Search for the cell housing the specified text and yield its (x, y) center coordinate. 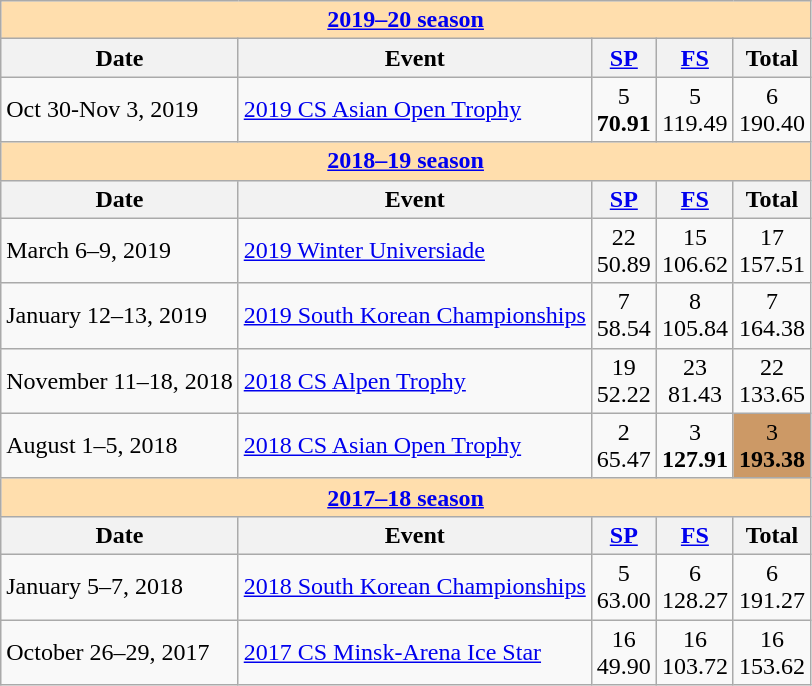
2018 CS Alpen Trophy (414, 380)
Oct 30-Nov 3, 2019 (120, 110)
22 50.89 (624, 250)
November 11–18, 2018 (120, 380)
2 65.47 (624, 446)
22 133.65 (772, 380)
2019 Winter Universiade (414, 250)
16 153.62 (772, 652)
15 106.62 (694, 250)
2019–20 season (406, 20)
6 190.40 (772, 110)
October 26–29, 2017 (120, 652)
3 193.38 (772, 446)
16 103.72 (694, 652)
19 52.22 (624, 380)
8 105.84 (694, 316)
March 6–9, 2019 (120, 250)
23 81.43 (694, 380)
2018–19 season (406, 161)
16 49.90 (624, 652)
5 70.91 (624, 110)
January 5–7, 2018 (120, 586)
2017–18 season (406, 497)
6 191.27 (772, 586)
7 164.38 (772, 316)
2019 CS Asian Open Trophy (414, 110)
6 128.27 (694, 586)
August 1–5, 2018 (120, 446)
3 127.91 (694, 446)
2018 South Korean Championships (414, 586)
5 119.49 (694, 110)
7 58.54 (624, 316)
2019 South Korean Championships (414, 316)
17 157.51 (772, 250)
January 12–13, 2019 (120, 316)
2017 CS Minsk-Arena Ice Star (414, 652)
5 63.00 (624, 586)
2018 CS Asian Open Trophy (414, 446)
